Capture the cell that displays the provided text and extract its [x, y] central coordinate. 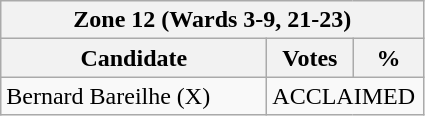
% [388, 58]
Candidate [134, 58]
Votes [310, 58]
Bernard Bareilhe (X) [134, 96]
Zone 12 (Wards 3-9, 21-23) [212, 20]
ACCLAIMED [346, 96]
